Capture the cell that displays the provided text and extract its (X, Y) central coordinate. 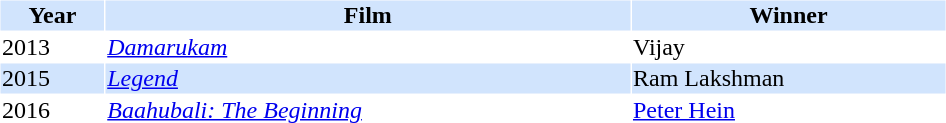
2013 (52, 47)
Ram Lakshman (788, 79)
Damarukam (368, 47)
Year (52, 15)
Film (368, 15)
Vijay (788, 47)
Legend (368, 79)
2015 (52, 79)
Winner (788, 15)
